Pinpoint the cell where the given text exists, returning its (x, y) midpoint coordinate. 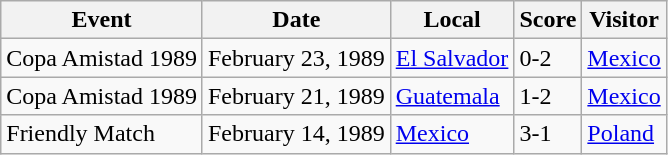
1-2 (548, 96)
Local (452, 20)
Date (296, 20)
February 21, 1989 (296, 96)
Guatemala (452, 96)
Poland (624, 134)
February 14, 1989 (296, 134)
El Salvador (452, 58)
0-2 (548, 58)
February 23, 1989 (296, 58)
Visitor (624, 20)
Score (548, 20)
Event (102, 20)
Friendly Match (102, 134)
3-1 (548, 134)
